Extract the (x, y) coordinate from the center of the cell holding the provided text.  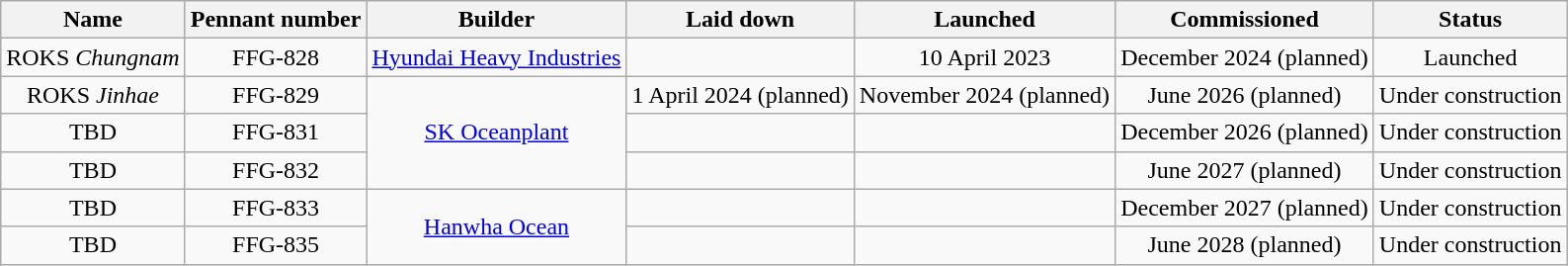
Name (93, 20)
December 2027 (planned) (1245, 208)
December 2026 (planned) (1245, 133)
November 2024 (planned) (984, 95)
June 2026 (planned) (1245, 95)
Laid down (740, 20)
June 2027 (planned) (1245, 170)
Hyundai Heavy Industries (496, 57)
FFG-833 (276, 208)
FFG-828 (276, 57)
Builder (496, 20)
FFG-832 (276, 170)
Commissioned (1245, 20)
ROKS Chungnam (93, 57)
June 2028 (planned) (1245, 245)
Status (1470, 20)
FFG-835 (276, 245)
Hanwha Ocean (496, 226)
FFG-829 (276, 95)
FFG-831 (276, 133)
10 April 2023 (984, 57)
December 2024 (planned) (1245, 57)
1 April 2024 (planned) (740, 95)
SK Oceanplant (496, 133)
Pennant number (276, 20)
ROKS Jinhae (93, 95)
